Identify which cell holds the provided text, then report its (x, y) central coordinate. 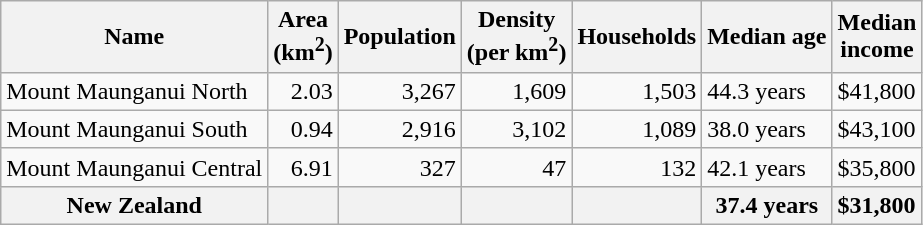
37.4 years (767, 205)
New Zealand (134, 205)
47 (516, 167)
44.3 years (767, 91)
3,102 (516, 129)
3,267 (400, 91)
Mount Maunganui South (134, 129)
Population (400, 37)
$31,800 (877, 205)
0.94 (303, 129)
$41,800 (877, 91)
42.1 years (767, 167)
6.91 (303, 167)
Density(per km2) (516, 37)
Households (637, 37)
1,503 (637, 91)
Mount Maunganui North (134, 91)
1,089 (637, 129)
Mount Maunganui Central (134, 167)
1,609 (516, 91)
Area(km2) (303, 37)
$35,800 (877, 167)
2,916 (400, 129)
Median age (767, 37)
2.03 (303, 91)
Medianincome (877, 37)
38.0 years (767, 129)
132 (637, 167)
327 (400, 167)
Name (134, 37)
$43,100 (877, 129)
